Return [X, Y] of the center of cell containing provided text 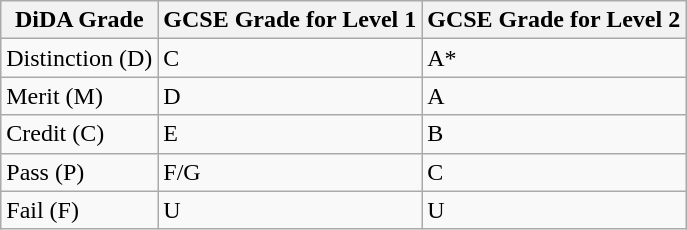
A [554, 96]
Merit (M) [80, 96]
Fail (F) [80, 210]
DiDA Grade [80, 20]
Distinction (D) [80, 58]
E [290, 134]
A* [554, 58]
GCSE Grade for Level 2 [554, 20]
B [554, 134]
GCSE Grade for Level 1 [290, 20]
Credit (C) [80, 134]
D [290, 96]
Pass (P) [80, 172]
F/G [290, 172]
